Pinpoint the cell where the given text exists, returning its [X, Y] midpoint coordinate. 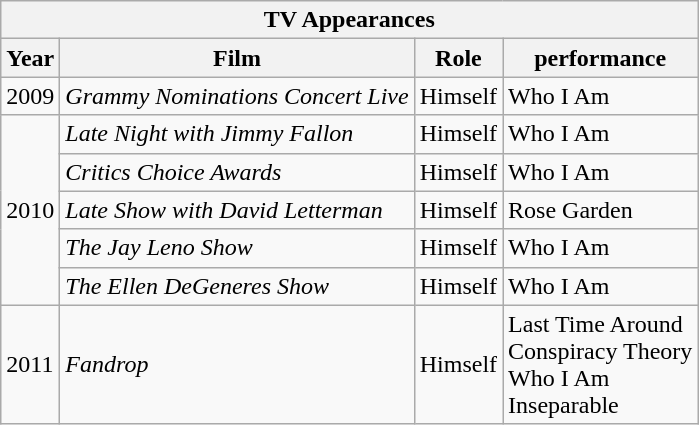
Grammy Nominations Concert Live [237, 96]
Fandrop [237, 364]
Year [30, 58]
Critics Choice Awards [237, 172]
The Jay Leno Show [237, 248]
Rose Garden [600, 210]
Film [237, 58]
TV Appearances [350, 20]
Role [458, 58]
2010 [30, 210]
2011 [30, 364]
Late Show with David Letterman [237, 210]
2009 [30, 96]
performance [600, 58]
The Ellen DeGeneres Show [237, 286]
Last Time Around Conspiracy Theory Who I Am Inseparable [600, 364]
Late Night with Jimmy Fallon [237, 134]
